Scan for the cell matching the given text and deliver its (X, Y) coordinate at center. 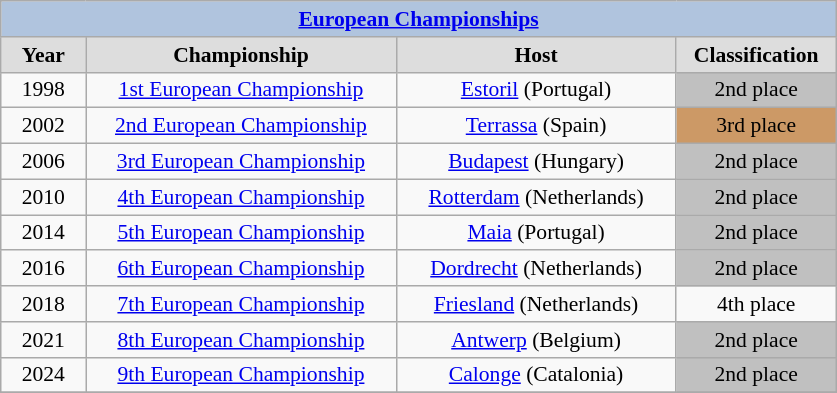
2nd European Championship (241, 126)
Year (44, 55)
Host (536, 55)
9th European Championship (241, 375)
Budapest (Hungary) (536, 162)
5th European Championship (241, 233)
2021 (44, 340)
3rd European Championship (241, 162)
2024 (44, 375)
6th European Championship (241, 269)
2006 (44, 162)
2010 (44, 197)
1st European Championship (241, 90)
Maia (Portugal) (536, 233)
Rotterdam (Netherlands) (536, 197)
Classification (756, 55)
Friesland (Netherlands) (536, 304)
European Championships (419, 19)
3rd place (756, 126)
2018 (44, 304)
Dordrecht (Netherlands) (536, 269)
Calonge (Catalonia) (536, 375)
8th European Championship (241, 340)
Estoril (Portugal) (536, 90)
1998 (44, 90)
2002 (44, 126)
Antwerp (Belgium) (536, 340)
7th European Championship (241, 304)
Terrassa (Spain) (536, 126)
2014 (44, 233)
Championship (241, 55)
2016 (44, 269)
4th place (756, 304)
4th European Championship (241, 197)
